From the cell containing the given text, extract its center point as [x, y] coordinate. 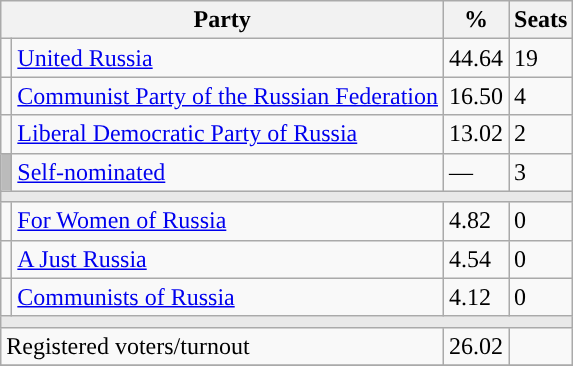
% [476, 20]
Communists of Russia [228, 297]
16.50 [476, 96]
Communist Party of the Russian Federation [228, 96]
A Just Russia [228, 259]
United Russia [228, 58]
44.64 [476, 58]
Party [222, 20]
2 [541, 134]
— [476, 172]
4.54 [476, 259]
4.82 [476, 221]
4.12 [476, 297]
4 [541, 96]
19 [541, 58]
26.02 [476, 346]
Seats [541, 20]
3 [541, 172]
Liberal Democratic Party of Russia [228, 134]
13.02 [476, 134]
Registered voters/turnout [222, 346]
Self-nominated [228, 172]
For Women of Russia [228, 221]
